Return (X, Y) of the center of cell containing provided text 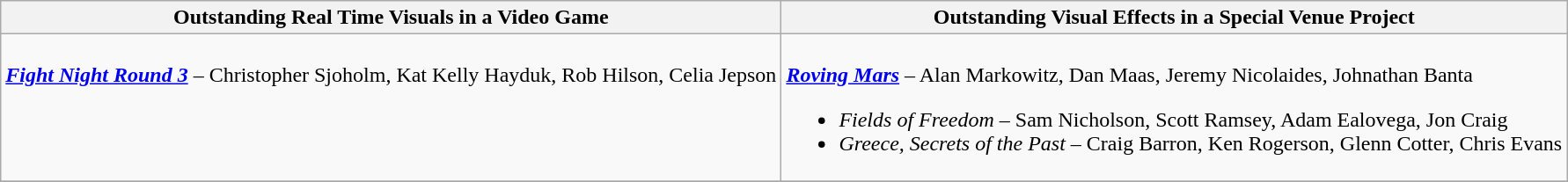
Outstanding Real Time Visuals in a Video Game (391, 18)
Outstanding Visual Effects in a Special Venue Project (1174, 18)
Fight Night Round 3 – Christopher Sjoholm, Kat Kelly Hayduk, Rob Hilson, Celia Jepson (391, 107)
